Provide the (X, Y) coordinate of the cell's center where the given text is located.  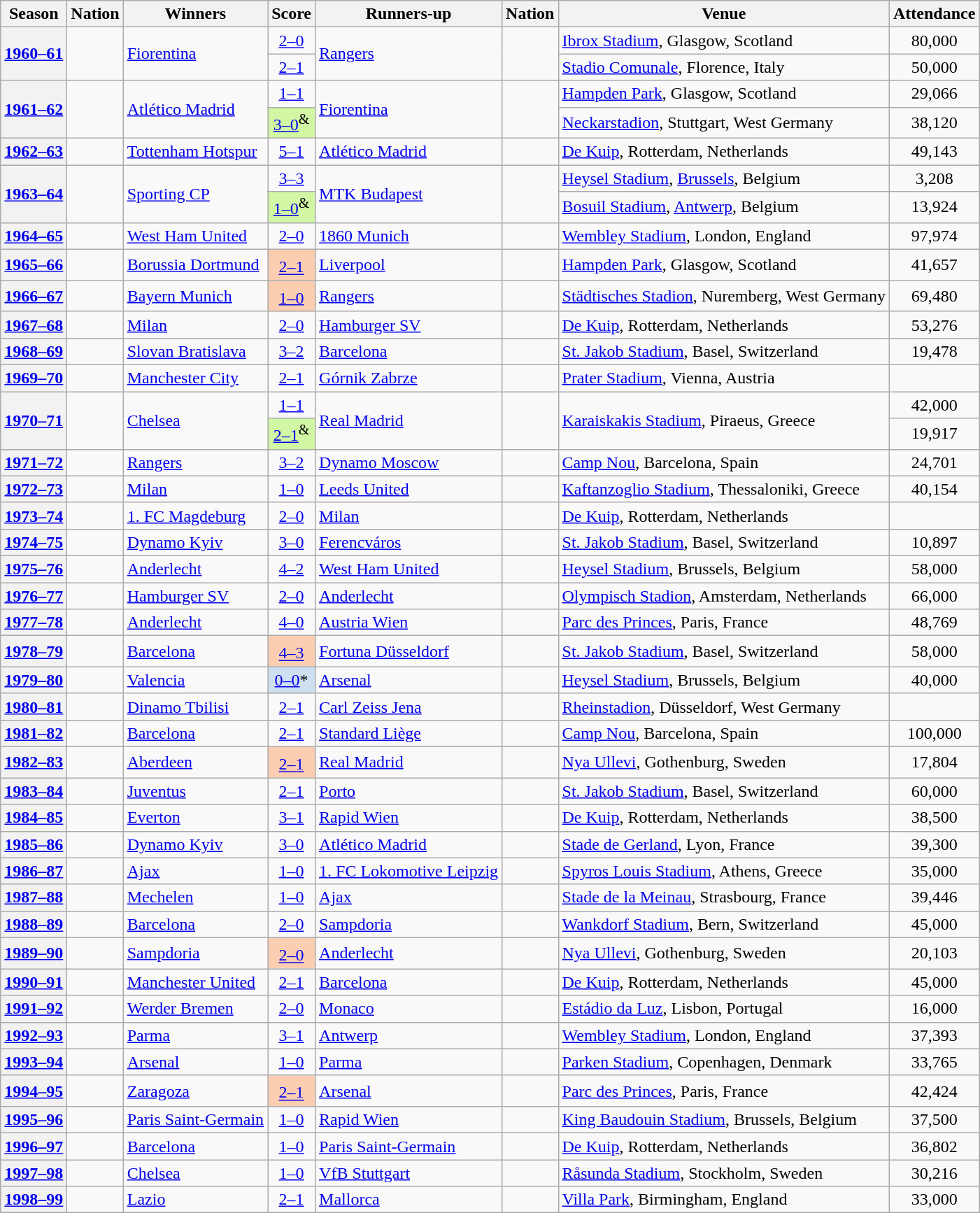
1983–84 (34, 791)
Stadio Comunale, Florence, Italy (724, 67)
Villa Park, Birmingham, England (724, 1200)
1969–70 (34, 378)
1860 Munich (409, 236)
4–2 (292, 569)
1994–95 (34, 1091)
1964–65 (34, 236)
Porto (409, 791)
1972–73 (34, 489)
60,000 (935, 791)
1989–90 (34, 953)
Mallorca (409, 1200)
VfB Stuttgart (409, 1173)
69,480 (935, 297)
1. FC Lokomotive Leipzig (409, 871)
1978–79 (34, 652)
Estádio da Luz, Lisbon, Portugal (724, 1009)
1970–71 (34, 421)
Manchester United (195, 982)
1998–99 (34, 1200)
Venue (724, 14)
1981–82 (34, 733)
40,154 (935, 489)
Liverpool (409, 264)
Parken Stadium, Copenhagen, Denmark (724, 1062)
33,000 (935, 1200)
97,974 (935, 236)
1995–96 (34, 1120)
1963–64 (34, 194)
Antwerp (409, 1035)
1967–68 (34, 325)
1965–66 (34, 264)
1982–83 (34, 762)
1976–77 (34, 596)
1986–87 (34, 871)
1991–92 (34, 1009)
37,500 (935, 1120)
1966–67 (34, 297)
Borussia Dortmund (195, 264)
30,216 (935, 1173)
Spyros Louis Stadium, Athens, Greece (724, 871)
41,657 (935, 264)
Winners (195, 14)
10,897 (935, 542)
Städtisches Stadion, Nuremberg, West Germany (724, 297)
13,924 (935, 207)
Valencia (195, 680)
Bosuil Stadium, Antwerp, Belgium (724, 207)
Monaco (409, 1009)
1961–62 (34, 109)
1977–78 (34, 623)
80,000 (935, 41)
Karaiskakis Stadium, Piraeus, Greece (724, 421)
39,300 (935, 844)
1960–61 (34, 54)
1980–81 (34, 707)
3–3 (292, 178)
Tottenham Hotspur (195, 152)
Aberdeen (195, 762)
Fortuna Düsseldorf (409, 652)
42,000 (935, 405)
1968–69 (34, 351)
19,478 (935, 351)
Manchester City (195, 378)
1997–98 (34, 1173)
Bayern Munich (195, 297)
4–3 (292, 652)
19,917 (935, 434)
Prater Stadium, Vienna, Austria (724, 378)
Råsunda Stadium, Stockholm, Sweden (724, 1173)
1975–76 (34, 569)
37,393 (935, 1035)
Ferencváros (409, 542)
1984–85 (34, 818)
1987–88 (34, 898)
48,769 (935, 623)
King Baudouin Stadium, Brussels, Belgium (724, 1120)
Attendance (935, 14)
1985–86 (34, 844)
1988–89 (34, 924)
29,066 (935, 94)
Ibrox Stadium, Glasgow, Scotland (724, 41)
49,143 (935, 152)
1990–91 (34, 982)
Leeds United (409, 489)
1. FC Magdeburg (195, 516)
2–1& (292, 434)
39,446 (935, 898)
Carl Zeiss Jena (409, 707)
40,000 (935, 680)
66,000 (935, 596)
1993–94 (34, 1062)
35,000 (935, 871)
1979–80 (34, 680)
Austria Wien (409, 623)
Score (292, 14)
16,000 (935, 1009)
Stade de la Meinau, Strasbourg, France (724, 898)
1973–74 (34, 516)
Slovan Bratislava (195, 351)
42,424 (935, 1091)
33,765 (935, 1062)
24,701 (935, 462)
50,000 (935, 67)
Rheinstadion, Düsseldorf, West Germany (724, 707)
Runners-up (409, 14)
Kaftanzoglio Stadium, Thessaloniki, Greece (724, 489)
38,120 (935, 123)
100,000 (935, 733)
Lazio (195, 1200)
Neckarstadion, Stuttgart, West Germany (724, 123)
0–0* (292, 680)
Olympisch Stadion, Amsterdam, Netherlands (724, 596)
36,802 (935, 1147)
Wankdorf Stadium, Bern, Switzerland (724, 924)
Stade de Gerland, Lyon, France (724, 844)
Everton (195, 818)
MTK Budapest (409, 194)
1996–97 (34, 1147)
1971–72 (34, 462)
3–0& (292, 123)
1–0& (292, 207)
Zaragoza (195, 1091)
Sporting CP (195, 194)
Standard Liège (409, 733)
Werder Bremen (195, 1009)
Dinamo Tbilisi (195, 707)
Season (34, 14)
Juventus (195, 791)
Górnik Zabrze (409, 378)
1992–93 (34, 1035)
38,500 (935, 818)
4–0 (292, 623)
53,276 (935, 325)
Mechelen (195, 898)
Dynamo Moscow (409, 462)
3,208 (935, 178)
1962–63 (34, 152)
5–1 (292, 152)
17,804 (935, 762)
1974–75 (34, 542)
20,103 (935, 953)
